Capture the cell that displays the provided text and extract its [X, Y] central coordinate. 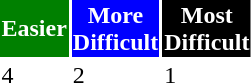
Easier [34, 28]
More Difficult [115, 28]
Most Difficult [207, 28]
